Provide the [X, Y] coordinate of the cell's center where the given text is located.  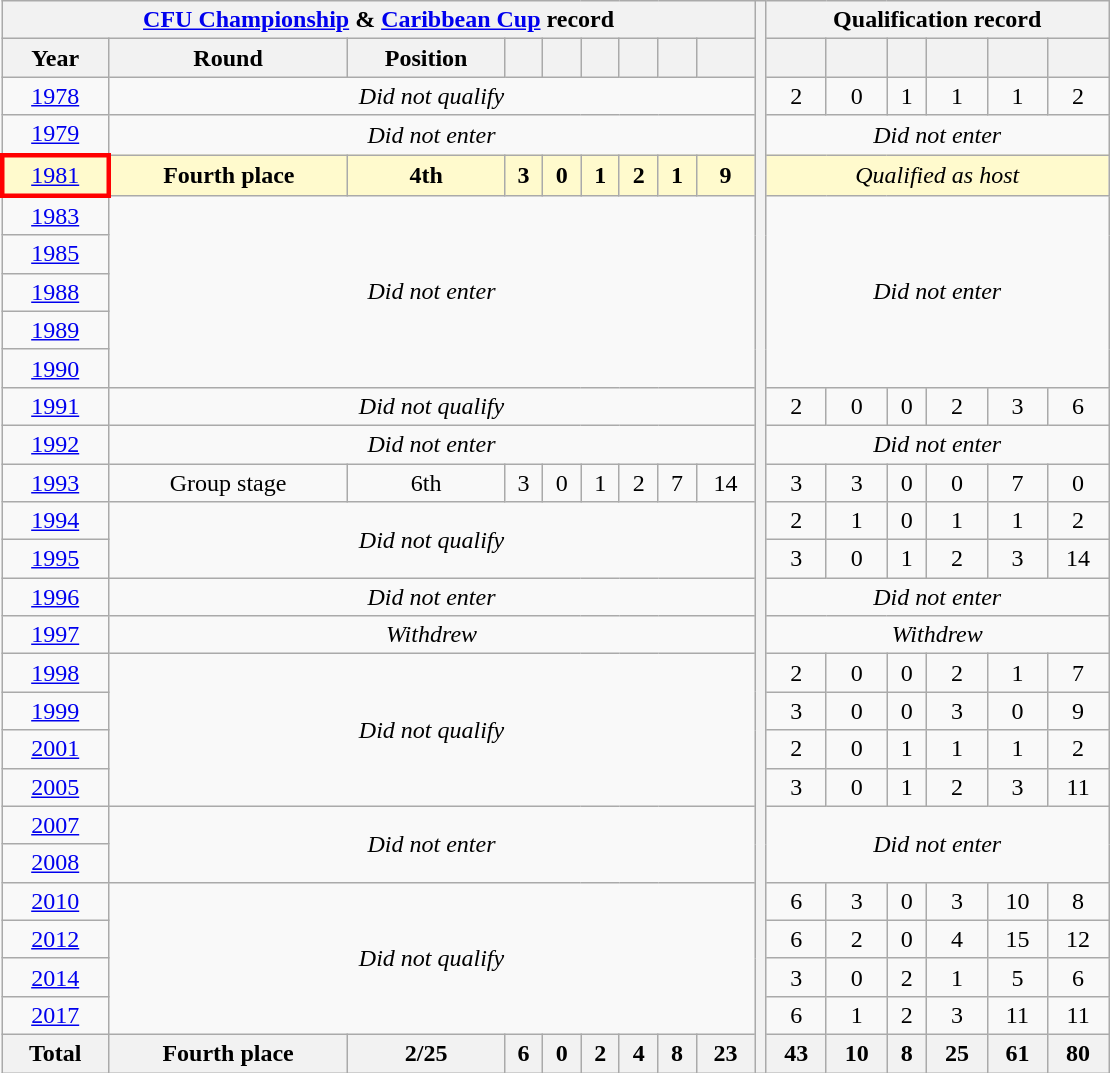
1994 [55, 521]
Year [55, 58]
Total [55, 1053]
1979 [55, 135]
1991 [55, 406]
2010 [55, 901]
12 [1078, 939]
6th [426, 483]
1983 [55, 216]
23 [726, 1053]
Qualification record [938, 20]
1981 [55, 174]
1997 [55, 635]
2014 [55, 977]
Position [426, 58]
43 [796, 1053]
1985 [55, 254]
CFU Championship & Caribbean Cup record [378, 20]
61 [1017, 1053]
1998 [55, 673]
1989 [55, 330]
2017 [55, 1015]
1988 [55, 292]
1993 [55, 483]
2/25 [426, 1053]
2012 [55, 939]
2008 [55, 863]
Qualified as host [938, 174]
1990 [55, 368]
15 [1017, 939]
1992 [55, 444]
4th [426, 174]
Group stage [228, 483]
1996 [55, 597]
Round [228, 58]
2001 [55, 749]
5 [1017, 977]
80 [1078, 1053]
1995 [55, 559]
1999 [55, 711]
1978 [55, 96]
2005 [55, 787]
2007 [55, 825]
25 [957, 1053]
